Pinpoint the cell where the given text exists, returning its [x, y] midpoint coordinate. 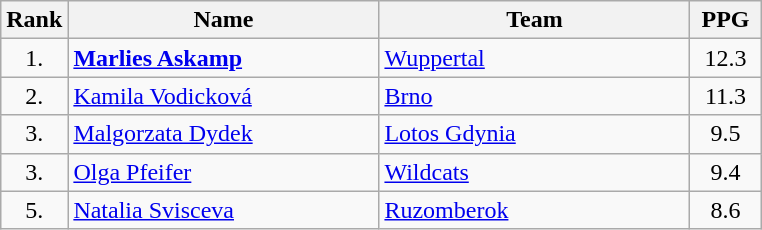
Wildcats [534, 172]
8.6 [726, 210]
12.3 [726, 58]
Lotos Gdynia [534, 134]
Marlies Askamp [224, 58]
Team [534, 20]
Brno [534, 96]
1. [34, 58]
Natalia Svisceva [224, 210]
Ruzomberok [534, 210]
9.5 [726, 134]
Malgorzata Dydek [224, 134]
5. [34, 210]
11.3 [726, 96]
Rank [34, 20]
PPG [726, 20]
Olga Pfeifer [224, 172]
Name [224, 20]
2. [34, 96]
Wuppertal [534, 58]
Kamila Vodicková [224, 96]
9.4 [726, 172]
